Identify which cell holds the provided text, then report its [X, Y] central coordinate. 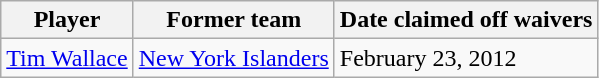
February 23, 2012 [466, 58]
Former team [234, 20]
Player [67, 20]
Date claimed off waivers [466, 20]
New York Islanders [234, 58]
Tim Wallace [67, 58]
